For the text-containing cell, return its midpoint in [x, y] coordinate format. 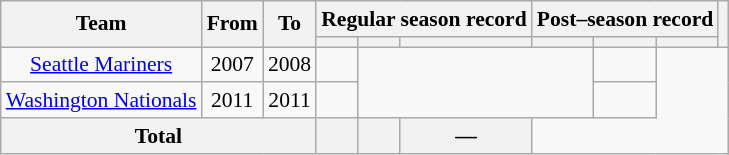
— [466, 136]
To [290, 24]
Washington Nationals [102, 101]
Regular season record [424, 19]
Team [102, 24]
Seattle Mariners [102, 65]
2007 [232, 65]
From [232, 24]
Post–season record [626, 19]
Total [158, 136]
2008 [290, 65]
